For the text-containing cell, return its midpoint in [X, Y] coordinate format. 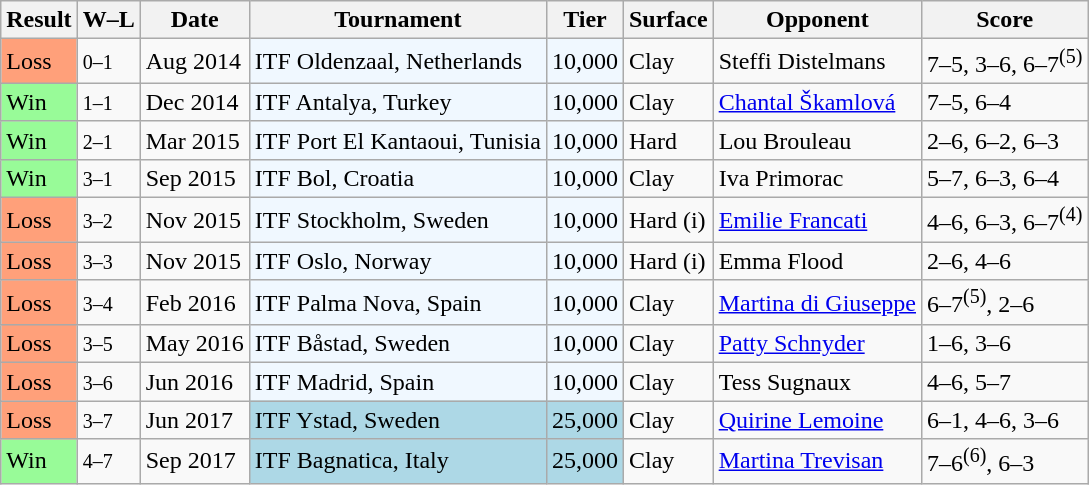
Feb 2016 [194, 302]
2–6, 6–2, 6–3 [1005, 140]
3–1 [108, 178]
Hard [668, 140]
Emilie Francati [817, 220]
ITF Palma Nova, Spain [398, 302]
ITF Stockholm, Sweden [398, 220]
Sep 2017 [194, 462]
7–5, 6–4 [1005, 102]
2–1 [108, 140]
ITF Port El Kantaoui, Tunisia [398, 140]
Quirine Lemoine [817, 420]
Score [1005, 20]
Tess Sugnaux [817, 382]
Jun 2016 [194, 382]
Steffi Distelmans [817, 62]
Martina Trevisan [817, 462]
Sep 2015 [194, 178]
ITF Båstad, Sweden [398, 344]
Tier [584, 20]
4–6, 5–7 [1005, 382]
Patty Schnyder [817, 344]
3–4 [108, 302]
3–6 [108, 382]
Lou Brouleau [817, 140]
7–5, 3–6, 6–7(5) [1005, 62]
1–1 [108, 102]
6–7(5), 2–6 [1005, 302]
Jun 2017 [194, 420]
ITF Ystad, Sweden [398, 420]
May 2016 [194, 344]
W–L [108, 20]
Chantal Škamlová [817, 102]
3–2 [108, 220]
Date [194, 20]
ITF Bol, Croatia [398, 178]
ITF Antalya, Turkey [398, 102]
Tournament [398, 20]
Emma Flood [817, 261]
3–5 [108, 344]
Dec 2014 [194, 102]
Iva Primorac [817, 178]
7–6(6), 6–3 [1005, 462]
Opponent [817, 20]
0–1 [108, 62]
3–7 [108, 420]
1–6, 3–6 [1005, 344]
ITF Bagnatica, Italy [398, 462]
4–6, 6–3, 6–7(4) [1005, 220]
2–6, 4–6 [1005, 261]
6–1, 4–6, 3–6 [1005, 420]
5–7, 6–3, 6–4 [1005, 178]
Martina di Giuseppe [817, 302]
ITF Oldenzaal, Netherlands [398, 62]
ITF Madrid, Spain [398, 382]
3–3 [108, 261]
Surface [668, 20]
ITF Oslo, Norway [398, 261]
Mar 2015 [194, 140]
Result [39, 20]
4–7 [108, 462]
Aug 2014 [194, 62]
